Locate the cell with the specified text and output its [X, Y] center coordinate. 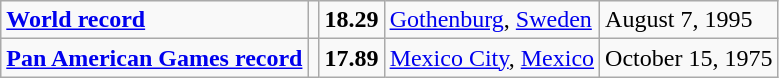
World record [154, 20]
Mexico City, Mexico [492, 58]
17.89 [352, 58]
October 15, 1975 [689, 58]
Pan American Games record [154, 58]
Gothenburg, Sweden [492, 20]
August 7, 1995 [689, 20]
18.29 [352, 20]
